Pinpoint the cell where the given text exists, returning its [X, Y] midpoint coordinate. 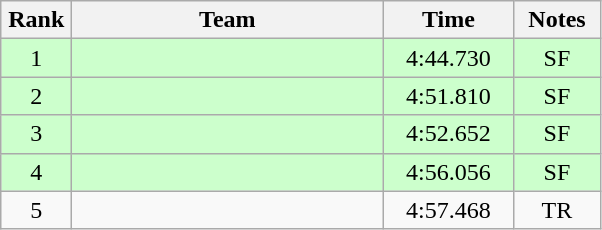
4:51.810 [448, 96]
Time [448, 20]
Team [228, 20]
4:57.468 [448, 210]
5 [36, 210]
2 [36, 96]
TR [557, 210]
4:52.652 [448, 134]
4:44.730 [448, 58]
Notes [557, 20]
1 [36, 58]
Rank [36, 20]
4:56.056 [448, 172]
4 [36, 172]
3 [36, 134]
